Identify which cell holds the provided text, then report its (x, y) central coordinate. 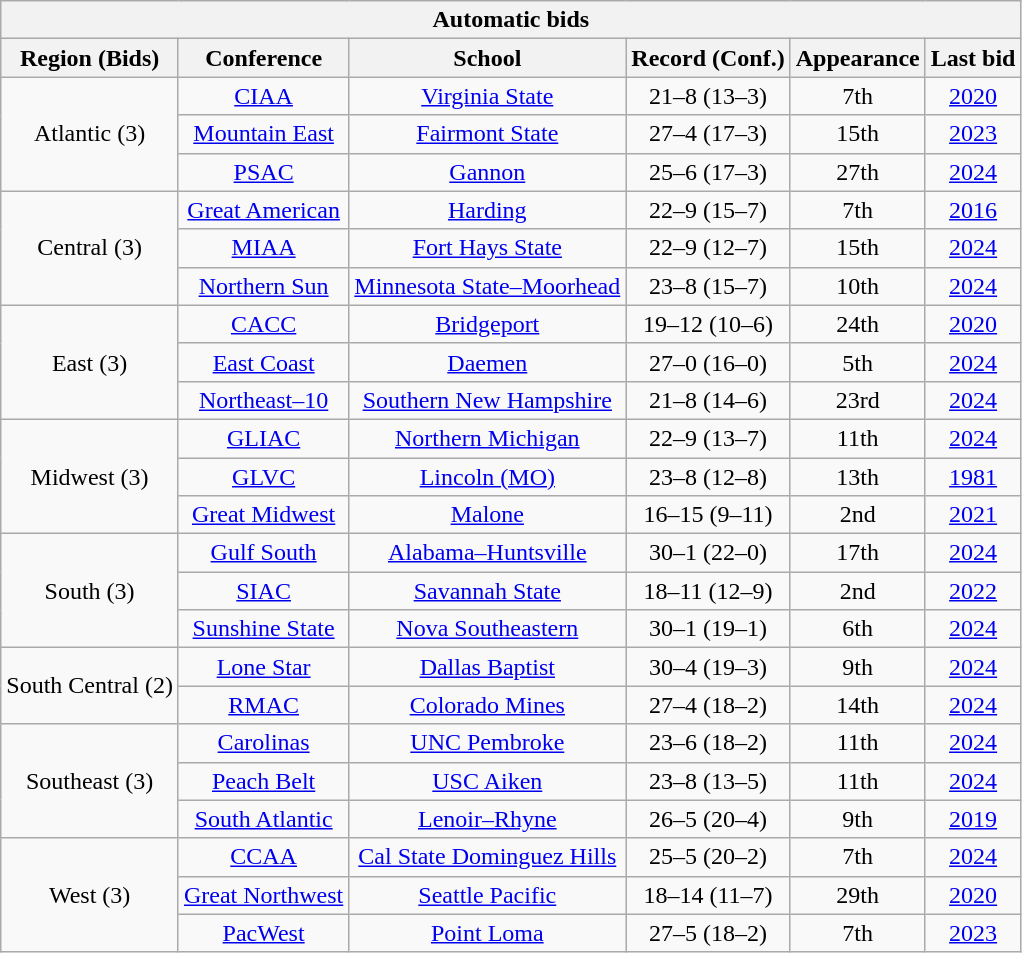
2022 (973, 591)
25–5 (20–2) (708, 857)
Central (3) (90, 248)
UNC Pembroke (488, 743)
2021 (973, 515)
13th (858, 477)
27–4 (18–2) (708, 705)
14th (858, 705)
MIAA (263, 248)
Point Loma (488, 933)
19–12 (10–6) (708, 324)
22–9 (13–7) (708, 438)
Harding (488, 210)
17th (858, 553)
23rd (858, 400)
23–6 (18–2) (708, 743)
Bridgeport (488, 324)
Minnesota State–Moorhead (488, 286)
27th (858, 172)
27–5 (18–2) (708, 933)
16–15 (9–11) (708, 515)
22–9 (15–7) (708, 210)
Sunshine State (263, 629)
30–1 (22–0) (708, 553)
21–8 (14–6) (708, 400)
GLIAC (263, 438)
27–4 (17–3) (708, 134)
Great Northwest (263, 895)
Southern New Hampshire (488, 400)
23–8 (15–7) (708, 286)
Savannah State (488, 591)
East (3) (90, 362)
Nova Southeastern (488, 629)
Virginia State (488, 96)
24th (858, 324)
Gulf South (263, 553)
26–5 (20–4) (708, 819)
SIAC (263, 591)
CCAA (263, 857)
Northern Sun (263, 286)
Lincoln (MO) (488, 477)
30–4 (19–3) (708, 667)
Atlantic (3) (90, 134)
22–9 (12–7) (708, 248)
RMAC (263, 705)
Lenoir–Rhyne (488, 819)
23–8 (13–5) (708, 781)
Great Midwest (263, 515)
Northeast–10 (263, 400)
Mountain East (263, 134)
23–8 (12–8) (708, 477)
Conference (263, 58)
Last bid (973, 58)
2016 (973, 210)
Colorado Mines (488, 705)
6th (858, 629)
Lone Star (263, 667)
2019 (973, 819)
South (3) (90, 591)
18–11 (12–9) (708, 591)
Daemen (488, 362)
25–6 (17–3) (708, 172)
GLVC (263, 477)
Southeast (3) (90, 781)
Appearance (858, 58)
Seattle Pacific (488, 895)
10th (858, 286)
Record (Conf.) (708, 58)
Malone (488, 515)
Peach Belt (263, 781)
Carolinas (263, 743)
Alabama–Huntsville (488, 553)
CACC (263, 324)
School (488, 58)
21–8 (13–3) (708, 96)
Dallas Baptist (488, 667)
PSAC (263, 172)
Automatic bids (511, 20)
Fort Hays State (488, 248)
29th (858, 895)
Region (Bids) (90, 58)
30–1 (19–1) (708, 629)
27–0 (16–0) (708, 362)
PacWest (263, 933)
Great American (263, 210)
Northern Michigan (488, 438)
Cal State Dominguez Hills (488, 857)
East Coast (263, 362)
USC Aiken (488, 781)
Fairmont State (488, 134)
CIAA (263, 96)
West (3) (90, 895)
Midwest (3) (90, 476)
South Central (2) (90, 686)
1981 (973, 477)
Gannon (488, 172)
5th (858, 362)
South Atlantic (263, 819)
18–14 (11–7) (708, 895)
